From the cell containing the given text, extract its center point as (X, Y) coordinate. 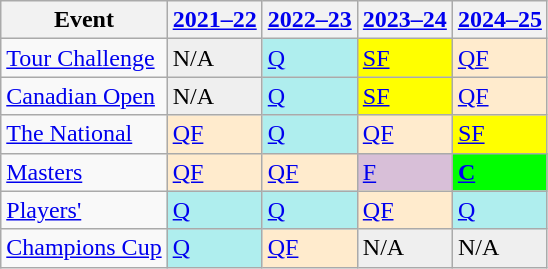
Canadian Open (84, 96)
2024–25 (500, 20)
2023–24 (404, 20)
Champions Cup (84, 248)
C (500, 172)
Players' (84, 210)
2021–22 (214, 20)
Event (84, 20)
F (404, 172)
The National (84, 134)
Masters (84, 172)
Tour Challenge (84, 58)
2022–23 (310, 20)
